Return the (x, y) coordinate for the center point of the cell that contains the specified text.  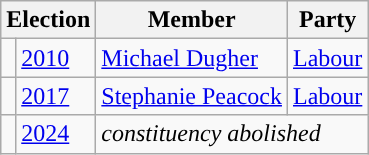
2010 (56, 58)
2017 (56, 96)
Member (192, 20)
Stephanie Peacock (192, 96)
Michael Dugher (192, 58)
Election (48, 20)
2024 (56, 134)
constituency abolished (232, 134)
Party (327, 20)
